Detect which cell encompasses the target text, then output its (X, Y) center coordinate. 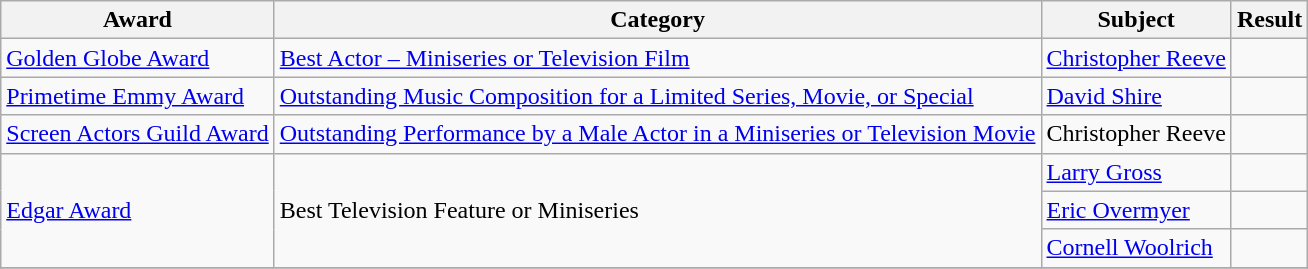
Eric Overmyer (1136, 210)
Primetime Emmy Award (138, 96)
Category (658, 20)
Result (1269, 20)
Outstanding Performance by a Male Actor in a Miniseries or Television Movie (658, 134)
Golden Globe Award (138, 58)
Edgar Award (138, 210)
David Shire (1136, 96)
Cornell Woolrich (1136, 248)
Screen Actors Guild Award (138, 134)
Larry Gross (1136, 172)
Best Actor – Miniseries or Television Film (658, 58)
Award (138, 20)
Best Television Feature or Miniseries (658, 210)
Subject (1136, 20)
Outstanding Music Composition for a Limited Series, Movie, or Special (658, 96)
